Locate the cell with the specified text and output its [X, Y] center coordinate. 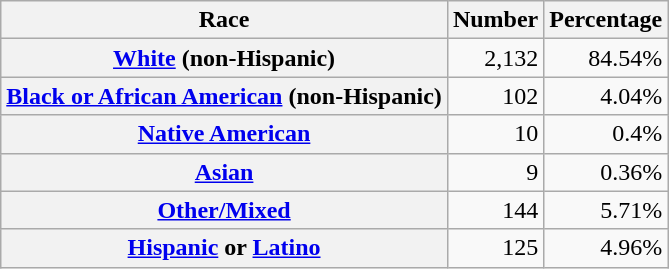
Other/Mixed [224, 210]
Percentage [606, 20]
144 [495, 210]
0.4% [606, 134]
Number [495, 20]
84.54% [606, 58]
4.04% [606, 96]
10 [495, 134]
125 [495, 248]
Race [224, 20]
Black or African American (non-Hispanic) [224, 96]
9 [495, 172]
5.71% [606, 210]
Hispanic or Latino [224, 248]
2,132 [495, 58]
Native American [224, 134]
Asian [224, 172]
White (non-Hispanic) [224, 58]
4.96% [606, 248]
102 [495, 96]
0.36% [606, 172]
